Return the [x, y] coordinate for the center point of the cell that contains the specified text.  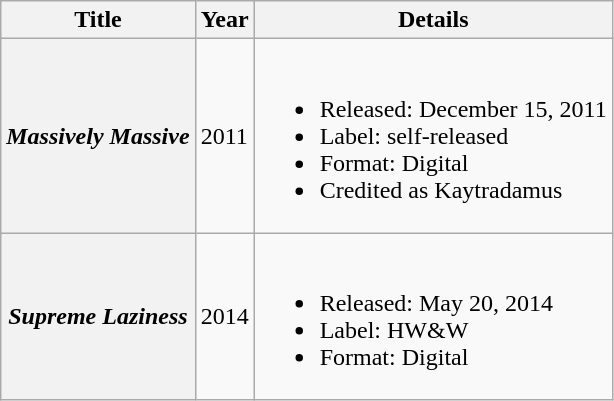
Released: May 20, 2014Label: HW&WFormat: Digital [433, 316]
2014 [224, 316]
Title [98, 20]
Year [224, 20]
Massively Massive [98, 136]
Released: December 15, 2011Label: self-releasedFormat: DigitalCredited as Kaytradamus [433, 136]
2011 [224, 136]
Supreme Laziness [98, 316]
Details [433, 20]
